Capture the cell that displays the provided text and extract its [X, Y] central coordinate. 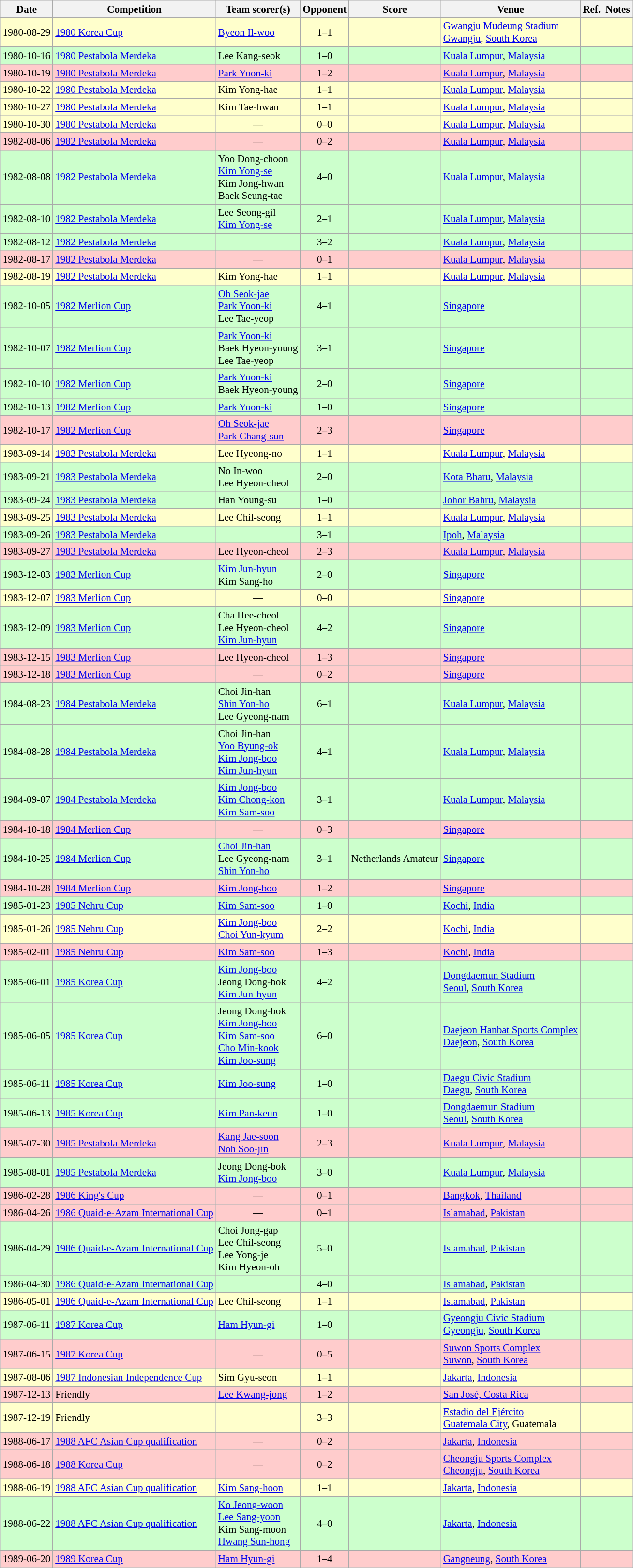
Kim Jong-boo Choi Yun-kyum [258, 929]
5–0 [325, 1248]
3–3 [325, 1418]
Cheongju Sports ComplexCheongju, South Korea [511, 1464]
Competition [135, 9]
Choi Jin-han Shin Yon-ho Lee Gyeong-nam [258, 704]
1983-09-24 [27, 500]
No In-woo Lee Hyeon-cheol [258, 477]
1985-08-01 [27, 1172]
1982-08-19 [27, 277]
1988-06-22 [27, 1523]
1987-12-13 [27, 1395]
Lee Kang-seok [258, 55]
1985-01-23 [27, 905]
Choi Jin-han Yoo Byung-ok Kim Jong-boo Kim Jun-hyun [258, 752]
Lee Seong-gil Kim Yong-se [258, 219]
1983-09-21 [27, 477]
1985-02-01 [27, 952]
1988-06-18 [27, 1464]
Venue [511, 9]
1987-12-19 [27, 1418]
1985-06-11 [27, 1084]
1986-04-26 [27, 1213]
Kim Tae-hwan [258, 107]
1984-09-07 [27, 799]
1986-04-30 [27, 1283]
Jeong Dong-bok Kim Jong-boo [258, 1172]
1988 Korea Cup [135, 1464]
Jeong Dong-bok Kim Jong-boo Kim Sam-soo Cho Min-kook Kim Joo-sung [258, 1036]
1983-12-07 [27, 598]
1982-10-05 [27, 306]
3–2 [325, 242]
1980-08-29 [27, 32]
1987-06-11 [27, 1324]
Choi Jin-han Lee Gyeong-nam Shin Yon-ho [258, 859]
Notes [618, 9]
1989-06-20 [27, 1559]
1983-12-03 [27, 575]
Ko Jeong-woon Lee Sang-yoon Kim Sang-moon Hwang Sun-hong [258, 1523]
Ref. [591, 9]
Gangneung, South Korea [511, 1559]
Sim Gyu-seon [258, 1377]
1989 Korea Cup [135, 1559]
6–0 [325, 1036]
1–4 [325, 1559]
1988-06-19 [27, 1488]
2–1 [325, 219]
Opponent [325, 9]
1980-10-19 [27, 73]
1987 Indonesian Independence Cup [135, 1377]
Gwangju Mudeung StadiumGwangju, South Korea [511, 32]
Lee Hyeong-no [258, 453]
Daejeon Hanbat Sports ComplexDaejeon, South Korea [511, 1036]
Oh Seok-jae Park Chang-sun [258, 430]
Kota Bharu, Malaysia [511, 477]
1984-10-25 [27, 859]
1982-10-10 [27, 383]
Kim Joo-sung [258, 1084]
Lee Kwang-jong [258, 1395]
1985-06-01 [27, 981]
0–3 [325, 829]
Han Young-su [258, 500]
Yoo Dong-choon Kim Yong-se Kim Jong-hwan Baek Seung-tae [258, 177]
1988-06-17 [27, 1441]
Kim Sang-hoon [258, 1488]
Kim Jong-boo Jeong Dong-bok Kim Jun-hyun [258, 981]
Score [395, 9]
Kang Jae-soon Noh Soo-jin [258, 1143]
1980-10-27 [27, 107]
1982-08-06 [27, 141]
1986-04-29 [27, 1248]
1986-02-28 [27, 1195]
6–1 [325, 704]
Park Yoon-ki Baek Hyeon-young [258, 383]
Kim Jun-hyun Kim Sang-ho [258, 575]
1983-12-15 [27, 657]
Daegu Civic StadiumDaegu, South Korea [511, 1084]
Estadio del EjércitoGuatemala City, Guatemala [511, 1418]
1982-08-12 [27, 242]
1980-10-30 [27, 124]
2–2 [325, 929]
Johor Bahru, Malaysia [511, 500]
Oh Seok-jae Park Yoon-ki Lee Tae-yeop [258, 306]
Team scorer(s) [258, 9]
0–5 [325, 1354]
Park Yoon-ki Baek Hyeon-young Lee Tae-yeop [258, 347]
1982-10-07 [27, 347]
1985-06-05 [27, 1036]
1984-10-18 [27, 829]
Bangkok, Thailand [511, 1195]
3–0 [325, 1172]
1984-08-23 [27, 704]
1987-08-06 [27, 1377]
1982-08-08 [27, 177]
1980 Korea Cup [135, 32]
1983-09-26 [27, 534]
1985-06-13 [27, 1113]
Date [27, 9]
1987-06-15 [27, 1354]
Gyeongju Civic StadiumGyeongju, South Korea [511, 1324]
1983-09-27 [27, 552]
1984-08-28 [27, 752]
1982-10-13 [27, 407]
1983-09-14 [27, 453]
1985-07-30 [27, 1143]
1982-10-17 [27, 430]
1986 King's Cup [135, 1195]
Kim Pan-keun [258, 1113]
1982-08-10 [27, 219]
Kim Jong-boo Kim Chong-kon Kim Sam-soo [258, 799]
Cha Hee-cheol Lee Hyeon-cheol Kim Jun-hyun [258, 628]
Suwon Sports ComplexSuwon, South Korea [511, 1354]
Byeon Il-woo [258, 32]
1986-05-01 [27, 1301]
Choi Jong-gap Lee Chil-seong Lee Yong-je Kim Hyeon-oh [258, 1248]
Kim Jong-boo [258, 889]
1980-10-16 [27, 55]
1983-09-25 [27, 517]
Netherlands Amateur [395, 859]
San José, Costa Rica [511, 1395]
1983-12-18 [27, 675]
1983-12-09 [27, 628]
1982-08-17 [27, 259]
Ipoh, Malaysia [511, 534]
1980-10-22 [27, 90]
1984-10-28 [27, 889]
1985-01-26 [27, 929]
